Locate the cell with the specified text and output its (x, y) center coordinate. 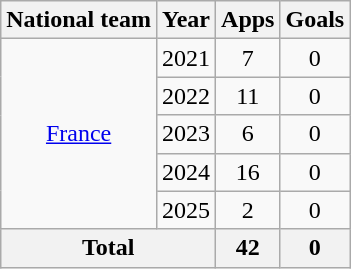
42 (248, 248)
2023 (186, 134)
7 (248, 58)
Total (108, 248)
16 (248, 172)
2024 (186, 172)
2021 (186, 58)
2025 (186, 210)
France (79, 134)
2022 (186, 96)
Year (186, 20)
Apps (248, 20)
Goals (315, 20)
National team (79, 20)
2 (248, 210)
6 (248, 134)
11 (248, 96)
